Search for the cell housing the specified text and yield its [x, y] center coordinate. 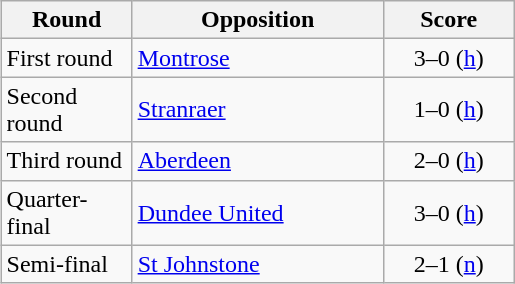
Opposition [258, 20]
Third round [66, 161]
1–0 (h) [448, 110]
St Johnstone [258, 264]
Stranraer [258, 110]
Second round [66, 110]
Aberdeen [258, 161]
Montrose [258, 58]
Dundee United [258, 212]
Semi-final [66, 264]
2–0 (h) [448, 161]
Score [448, 20]
Round [66, 20]
2–1 (n) [448, 264]
First round [66, 58]
Quarter-final [66, 212]
